Output the (x, y) coordinate of the center of the cell containing the given text.  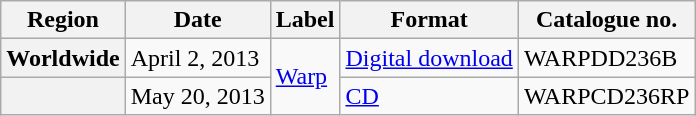
Label (305, 20)
WARPCD236RP (606, 96)
April 2, 2013 (198, 58)
Format (429, 20)
WARPDD236B (606, 58)
CD (429, 96)
Region (63, 20)
Worldwide (63, 58)
Warp (305, 77)
Digital download (429, 58)
Catalogue no. (606, 20)
Date (198, 20)
May 20, 2013 (198, 96)
